Extract the [x, y] coordinate from the center of the cell holding the provided text.  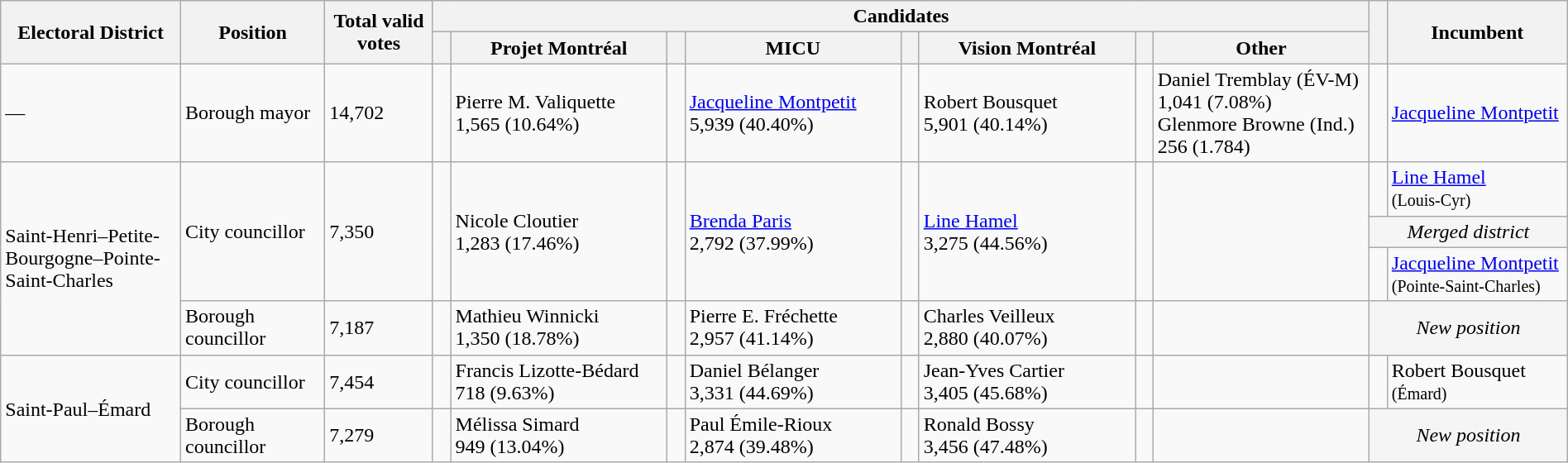
Incumbent [1477, 32]
Robert Bousquet(Émard) [1477, 382]
Daniel Bélanger 3,331 (44.69%) [792, 382]
Saint-Henri–Petite-Bourgogne–Pointe-Saint-Charles [91, 258]
Vision Montréal [1027, 48]
Candidates [901, 17]
Robert Bousquet5,901 (40.14%) [1027, 112]
Jacqueline Montpetit [1477, 112]
Charles Veilleux2,880 (40.07%) [1027, 327]
Paul Émile-Rioux2,874 (39.48%) [792, 435]
7,279 [379, 435]
Daniel Tremblay (ÉV-M) 1,041 (7.08%)Glenmore Browne (Ind.)256 (1.784) [1260, 112]
Saint-Paul–Émard [91, 408]
Pierre E. Fréchette2,957 (41.14%) [792, 327]
Mélissa Simard949 (13.04%) [559, 435]
Brenda Paris2,792 (37.99%) [792, 231]
Merged district [1469, 231]
Jacqueline Montpetit(Pointe-Saint-Charles) [1477, 274]
7,187 [379, 327]
Position [253, 32]
Other [1260, 48]
Jacqueline Montpetit5,939 (40.40%) [792, 112]
Borough mayor [253, 112]
Jean-Yves Cartier3,405 (45.68%) [1027, 382]
Mathieu Winnicki1,350 (18.78%) [559, 327]
14,702 [379, 112]
Ronald Bossy3,456 (47.48%) [1027, 435]
Total valid votes [379, 32]
Line Hamel(Louis-Cyr) [1477, 189]
7,350 [379, 231]
Francis Lizotte-Bédard718 (9.63%) [559, 382]
Projet Montréal [559, 48]
Electoral District [91, 32]
MICU [792, 48]
— [91, 112]
Pierre M. Valiquette1,565 (10.64%) [559, 112]
7,454 [379, 382]
Nicole Cloutier1,283 (17.46%) [559, 231]
Line Hamel3,275 (44.56%) [1027, 231]
